For the text-containing cell, return its midpoint in (X, Y) coordinate format. 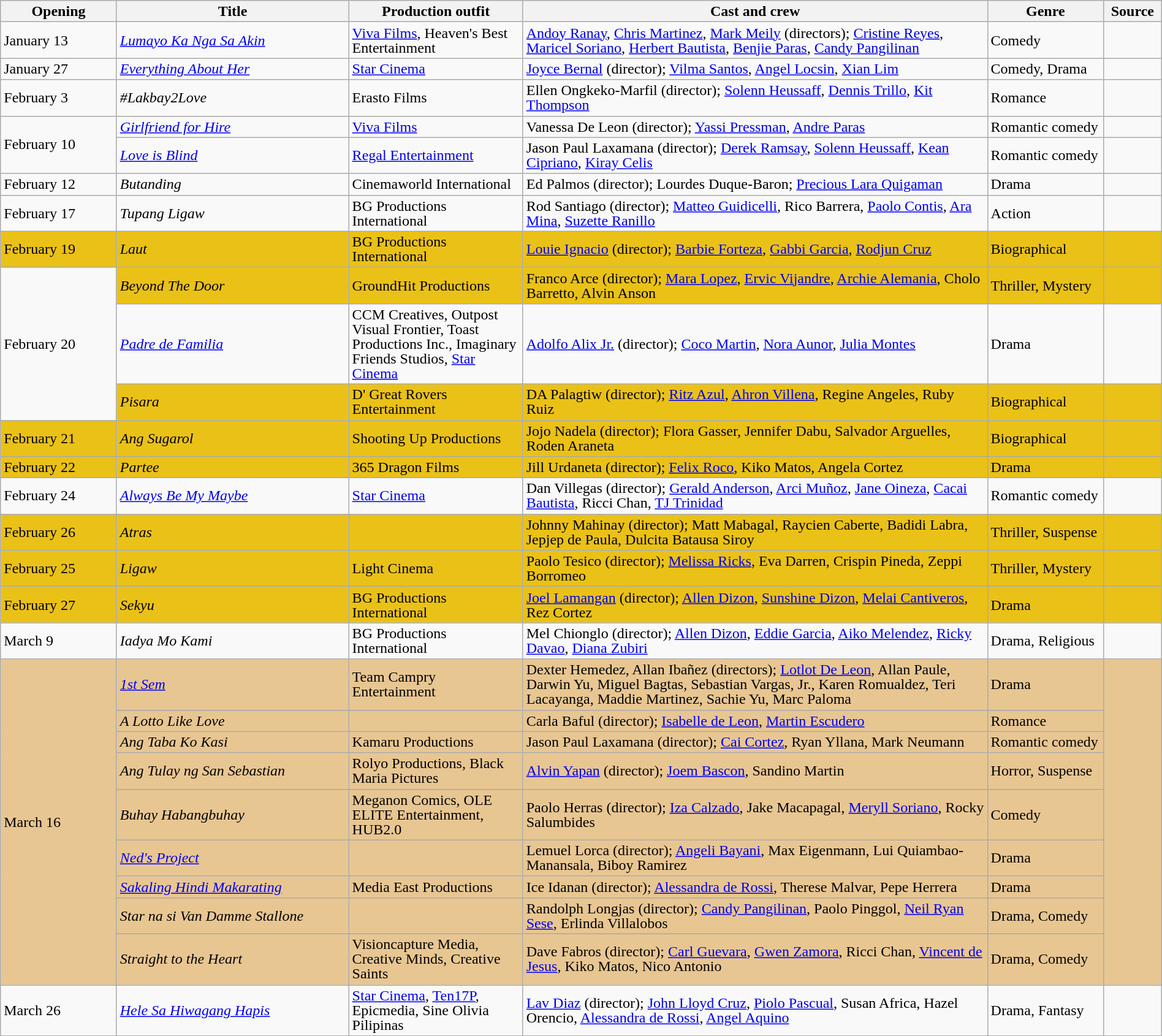
February 22 (59, 467)
Drama, Religious (1046, 641)
February 25 (59, 569)
Jill Urdaneta (director); Felix Roco, Kiko Matos, Angela Cortez (755, 467)
Paolo Tesico (director); Melissa Ricks, Eva Darren, Crispin Pineda, Zeppi Borromeo (755, 569)
Buhay Habangbuhay (233, 814)
March 26 (59, 1010)
Shooting Up Productions (436, 439)
Lav Diaz (director); John Lloyd Cruz, Piolo Pascual, Susan Africa, Hazel Orencio, Alessandra de Rossi, Angel Aquino (755, 1010)
January 27 (59, 69)
Dan Villegas (director); Gerald Anderson, Arci Muñoz, Jane Oineza, Cacai Bautista, Ricci Chan, TJ Trinidad (755, 497)
Alvin Yapan (director); Joem Bascon, Sandino Martin (755, 771)
February 10 (59, 145)
Girlfriend for Hire (233, 126)
Title (233, 11)
Partee (233, 467)
Lemuel Lorca (director); Angeli Bayani, Max Eigenmann, Lui Quiambao-Manansala, Biboy Ramirez (755, 858)
Media East Productions (436, 886)
Kamaru Productions (436, 742)
DA Palagtiw (director); Ritz Azul, Ahron Villena, Regine Angeles, Ruby Ruiz (755, 402)
GroundHit Productions (436, 286)
Paolo Herras (director); Iza Calzado, Jake Macapagal, Meryll Soriano, Rocky Salumbides (755, 814)
Joyce Bernal (director); Vilma Santos, Angel Locsin, Xian Lim (755, 69)
Ed Palmos (director); Lourdes Duque-Baron; Precious Lara Quigaman (755, 184)
365 Dragon Films (436, 467)
Andoy Ranay, Chris Martinez, Mark Meily (directors); Cristine Reyes, Maricel Soriano, Herbert Bautista, Benjie Paras, Candy Pangilinan (755, 40)
Lumayo Ka Nga Sa Akin (233, 40)
Butanding (233, 184)
#Lakbay2Love (233, 98)
Action (1046, 213)
February 12 (59, 184)
Star Cinema, Ten17P, Epicmedia, Sine Olivia Pilipinas (436, 1010)
Adolfo Alix Jr. (director); Coco Martin, Nora Aunor, Julia Montes (755, 343)
A Lotto Like Love (233, 721)
Straight to the Heart (233, 959)
Rod Santiago (director); Matteo Guidicelli, Rico Barrera, Paolo Contis, Ara Mina, Suzette Ranillo (755, 213)
February 17 (59, 213)
Sakaling Hindi Makarating (233, 886)
Ang Tulay ng San Sebastian (233, 771)
March 9 (59, 641)
Ang Taba Ko Kasi (233, 742)
Randolph Longjas (director); Candy Pangilinan, Paolo Pinggol, Neil Ryan Sese, Erlinda Villalobos (755, 916)
February 26 (59, 532)
Atras (233, 532)
Everything About Her (233, 69)
Horror, Suspense (1046, 771)
February 19 (59, 249)
Tupang Ligaw (233, 213)
Opening (59, 11)
Cast and crew (755, 11)
Production outfit (436, 11)
Jason Paul Laxamana (director); Cai Cortez, Ryan Yllana, Mark Neumann (755, 742)
Always Be My Maybe (233, 497)
Viva Films, Heaven's Best Entertainment (436, 40)
February 27 (59, 604)
Ellen Ongkeko-Marfil (director); Solenn Heussaff, Dennis Trillo, Kit Thompson (755, 98)
Visioncapture Media, Creative Minds, Creative Saints (436, 959)
Star na si Van Damme Stallone (233, 916)
Rolyo Productions, Black Maria Pictures (436, 771)
Padre de Familia (233, 343)
Team Campry Entertainment (436, 684)
Hele Sa Hiwagang Hapis (233, 1010)
Erasto Films (436, 98)
Drama, Fantasy (1046, 1010)
Dave Fabros (director); Carl Guevara, Gwen Zamora, Ricci Chan, Vincent de Jesus, Kiko Matos, Nico Antonio (755, 959)
Jason Paul Laxamana (director); Derek Ramsay, Solenn Heussaff, Kean Cipriano, Kiray Celis (755, 156)
Ice Idanan (director); Alessandra de Rossi, Therese Malvar, Pepe Herrera (755, 886)
Meganon Comics, OLE ELITE Entertainment, HUB2.0 (436, 814)
March 16 (59, 822)
January 13 (59, 40)
February 3 (59, 98)
Ned's Project (233, 858)
Source (1133, 11)
Sekyu (233, 604)
D' Great Rovers Entertainment (436, 402)
Comedy, Drama (1046, 69)
Thriller, Suspense (1046, 532)
Johnny Mahinay (director); Matt Mabagal, Raycien Caberte, Badidi Labra, Jepjep de Paula, Dulcita Batausa Siroy (755, 532)
Laut (233, 249)
Cinemaworld International (436, 184)
Iadya Mo Kami (233, 641)
Genre (1046, 11)
Viva Films (436, 126)
1st Sem (233, 684)
Vanessa De Leon (director); Yassi Pressman, Andre Paras (755, 126)
Ligaw (233, 569)
Louie Ignacio (director); Barbie Forteza, Gabbi Garcia, Rodjun Cruz (755, 249)
Jojo Nadela (director); Flora Gasser, Jennifer Dabu, Salvador Arguelles, Roden Araneta (755, 439)
Joel Lamangan (director); Allen Dizon, Sunshine Dizon, Melai Cantiveros, Rez Cortez (755, 604)
Beyond The Door (233, 286)
Carla Baful (director); Isabelle de Leon, Martin Escudero (755, 721)
Love is Blind (233, 156)
February 21 (59, 439)
Mel Chionglo (director); Allen Dizon, Eddie Garcia, Aiko Melendez, Ricky Davao, Diana Zubiri (755, 641)
Light Cinema (436, 569)
Franco Arce (director); Mara Lopez, Ervic Vijandre, Archie Alemania, Cholo Barretto, Alvin Anson (755, 286)
CCM Creatives, Outpost Visual Frontier, Toast Productions Inc., Imaginary Friends Studios, Star Cinema (436, 343)
Pisara (233, 402)
Regal Entertainment (436, 156)
February 24 (59, 497)
Ang Sugarol (233, 439)
February 20 (59, 343)
